Identify which cell holds the provided text, then report its [x, y] central coordinate. 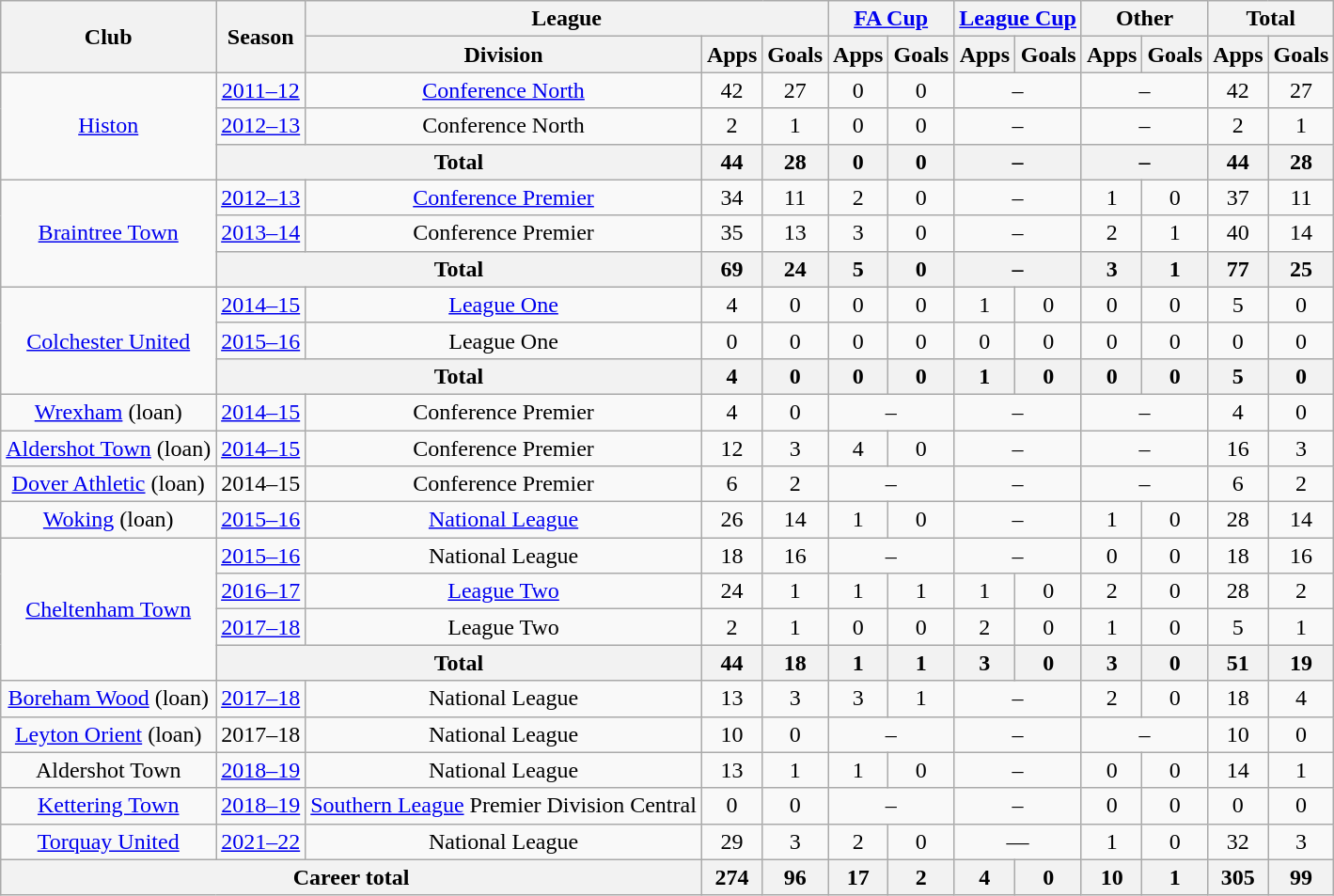
17 [858, 877]
Division [504, 55]
Season [261, 37]
Kettering Town [109, 806]
Histon [109, 126]
— [1018, 841]
Cheltenham Town [109, 609]
Boreham Wood (loan) [109, 699]
Dover Athletic (loan) [109, 484]
99 [1301, 877]
Club [109, 37]
League Cup [1018, 19]
Career total [352, 877]
2011–12 [261, 90]
29 [731, 841]
League [567, 19]
96 [795, 877]
274 [731, 877]
Woking (loan) [109, 520]
Wrexham (loan) [109, 412]
305 [1238, 877]
Aldershot Town [109, 770]
69 [731, 269]
77 [1238, 269]
35 [731, 233]
2021–22 [261, 841]
Colchester United [109, 340]
26 [731, 520]
Leyton Orient (loan) [109, 734]
Aldershot Town (loan) [109, 448]
2016–17 [261, 591]
Southern League Premier Division Central [504, 806]
2013–14 [261, 233]
FA Cup [891, 19]
25 [1301, 269]
37 [1238, 197]
Other [1144, 19]
34 [731, 197]
12 [731, 448]
32 [1238, 841]
19 [1301, 663]
Torquay United [109, 841]
40 [1238, 233]
51 [1238, 663]
Braintree Town [109, 233]
